Find where the given text appears and provide that cell's center as (x, y) coordinate. 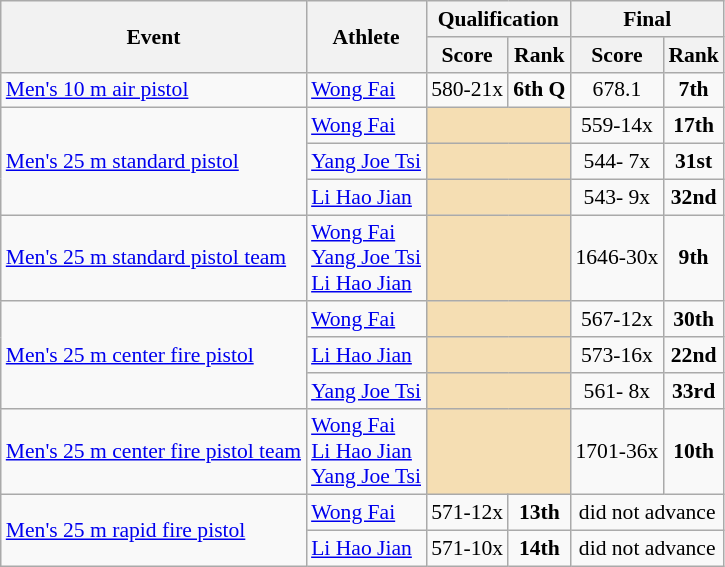
544- 7x (616, 162)
Final (646, 19)
561- 8x (616, 391)
Wong FaiLi Hao JianYang Joe Tsi (366, 452)
Men's 25 m center fire pistol (154, 356)
7th (694, 90)
543- 9x (616, 197)
17th (694, 126)
Men's 25 m standard pistol team (154, 258)
Athlete (366, 36)
10th (694, 452)
Event (154, 36)
580-21x (467, 90)
22nd (694, 355)
30th (694, 320)
1701-36x (616, 452)
Men's 25 m rapid fire pistol (154, 530)
Men's 10 m air pistol (154, 90)
571-12x (467, 513)
13th (539, 513)
33rd (694, 391)
Qualification (498, 19)
14th (539, 549)
573-16x (616, 355)
Men's 25 m standard pistol (154, 162)
678.1 (616, 90)
567-12x (616, 320)
6th Q (539, 90)
9th (694, 258)
571-10x (467, 549)
32nd (694, 197)
1646-30x (616, 258)
Men's 25 m center fire pistol team (154, 452)
559-14x (616, 126)
Wong FaiYang Joe TsiLi Hao Jian (366, 258)
31st (694, 162)
